Identify which cell holds the provided text, then report its (X, Y) central coordinate. 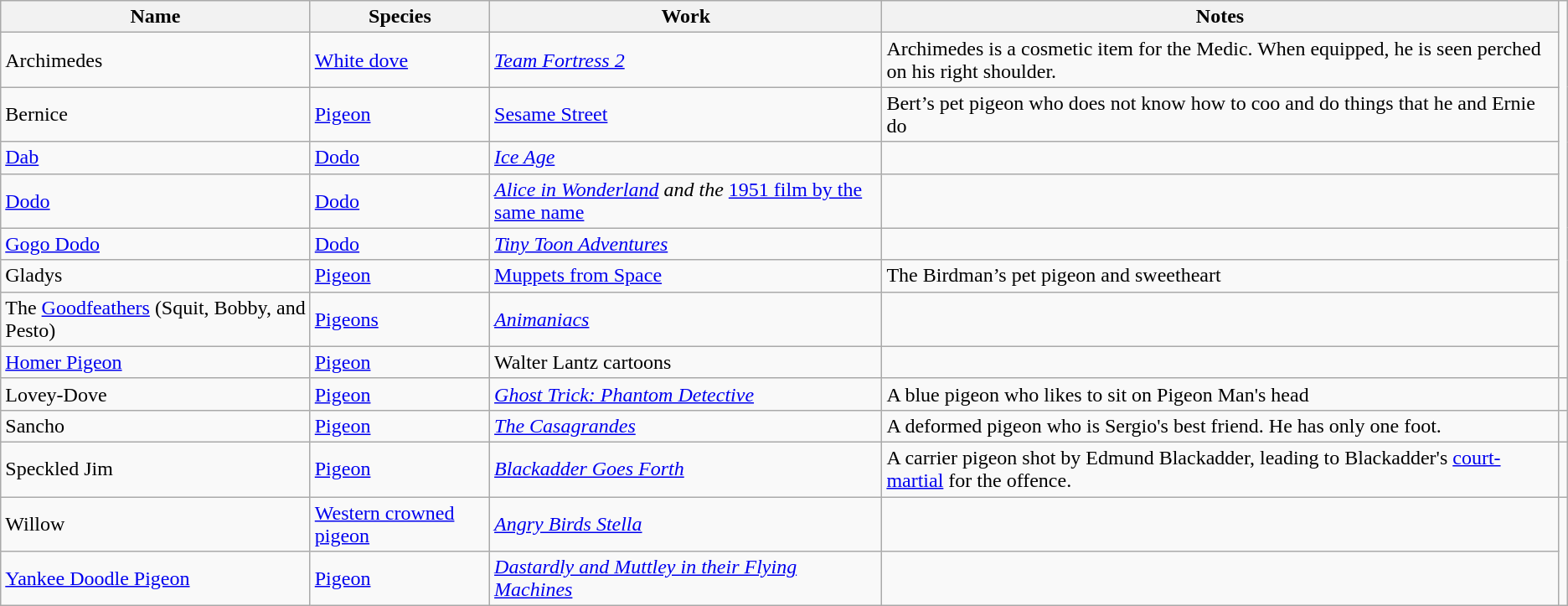
The Birdman’s pet pigeon and sweetheart (1220, 276)
Team Fortress 2 (686, 60)
Bert’s pet pigeon who does not know how to coo and do things that he and Ernie do (1220, 114)
Blackadder Goes Forth (686, 469)
A blue pigeon who likes to sit on Pigeon Man's head (1220, 394)
Pigeons (400, 319)
Sancho (156, 426)
Walter Lantz cartoons (686, 362)
A carrier pigeon shot by Edmund Blackadder, leading to Blackadder's court-martial for the offence. (1220, 469)
White dove (400, 60)
Speckled Jim (156, 469)
Lovey-Dove (156, 394)
Sesame Street (686, 114)
Work (686, 17)
Tiny Toon Adventures (686, 244)
Ghost Trick: Phantom Detective (686, 394)
A deformed pigeon who is Sergio's best friend. He has only one foot. (1220, 426)
Gogo Dodo (156, 244)
Willow (156, 523)
Notes (1220, 17)
The Casagrandes (686, 426)
Ice Age (686, 158)
Dastardly and Muttley in their Flying Machines (686, 578)
Name (156, 17)
Archimedes is a cosmetic item for the Medic. When equipped, he is seen perched on his right shoulder. (1220, 60)
Alice in Wonderland and the 1951 film by the same name (686, 201)
Homer Pigeon (156, 362)
Gladys (156, 276)
Animaniacs (686, 319)
Muppets from Space (686, 276)
Archimedes (156, 60)
Western crowned pigeon (400, 523)
The Goodfeathers (Squit, Bobby, and Pesto) (156, 319)
Dab (156, 158)
Species (400, 17)
Yankee Doodle Pigeon (156, 578)
Angry Birds Stella (686, 523)
Bernice (156, 114)
